Provide the [X, Y] coordinate of the cell's center where the given text is located.  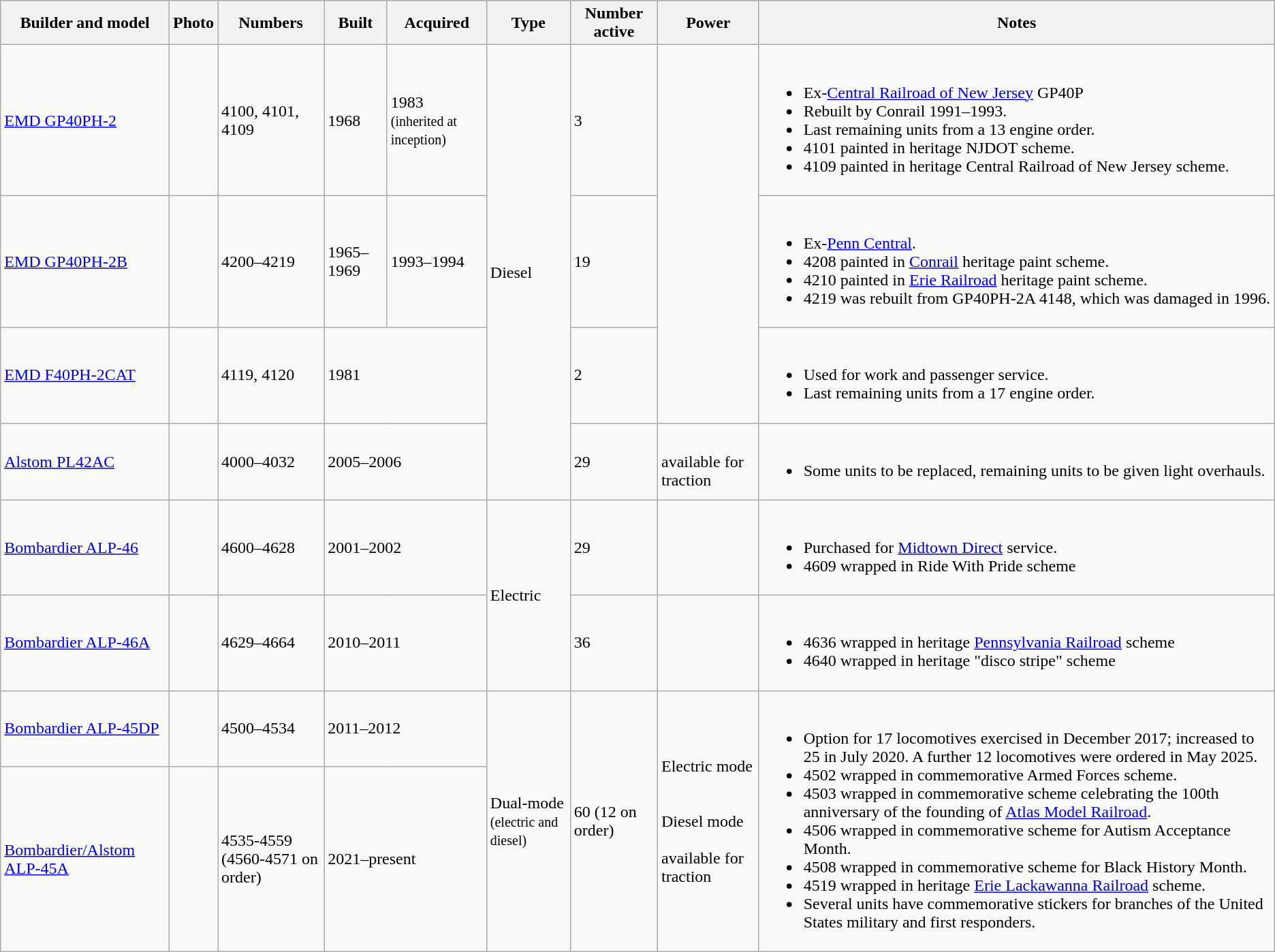
19 [614, 261]
2001–2002 [406, 548]
4000–4032 [271, 462]
2010–2011 [406, 643]
4600–4628 [271, 548]
4500–4534 [271, 729]
EMD GP40PH-2B [85, 261]
Bombardier ALP-46 [85, 548]
Notes [1016, 23]
EMD GP40PH-2 [85, 120]
available for traction [708, 462]
1981 [406, 375]
2011–2012 [406, 729]
2021–present [406, 859]
1983(inherited at inception) [437, 120]
1993–1994 [437, 261]
60 (12 on order) [614, 821]
Electric [529, 595]
4100, 4101, 4109 [271, 120]
Some units to be replaced, remaining units to be given light overhauls. [1016, 462]
36 [614, 643]
Electric modeDiesel mode available for traction [708, 821]
4629–4664 [271, 643]
Power [708, 23]
Alstom PL42AC [85, 462]
Bombardier ALP-45DP [85, 729]
Bombardier ALP-46A [85, 643]
EMD F40PH-2CAT [85, 375]
2005–2006 [406, 462]
Builder and model [85, 23]
Numbers [271, 23]
4200–4219 [271, 261]
1965–1969 [356, 261]
3 [614, 120]
Bombardier/Alstom ALP-45A [85, 859]
Built [356, 23]
Used for work and passenger service.Last remaining units from a 17 engine order. [1016, 375]
Purchased for Midtown Direct service.4609 wrapped in Ride With Pride scheme [1016, 548]
Diesel [529, 272]
4535-4559 (4560-4571 on order) [271, 859]
2 [614, 375]
Number active [614, 23]
Acquired [437, 23]
1968 [356, 120]
Photo [193, 23]
Type [529, 23]
Dual-mode(electric and diesel) [529, 821]
4119, 4120 [271, 375]
4636 wrapped in heritage Pennsylvania Railroad scheme4640 wrapped in heritage "disco stripe" scheme [1016, 643]
